Find where the given text appears and provide that cell's center as (x, y) coordinate. 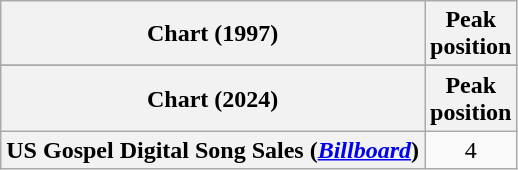
4 (471, 150)
US Gospel Digital Song Sales (Billboard) (213, 150)
Chart (2024) (213, 98)
Chart (1997) (213, 34)
